Return the [x, y] coordinate for the center point of the cell that contains the specified text.  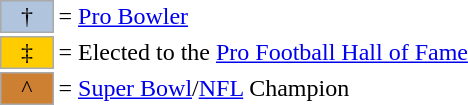
† [27, 16]
^ [27, 88]
‡ [27, 52]
